Detect which cell encompasses the target text, then output its [X, Y] center coordinate. 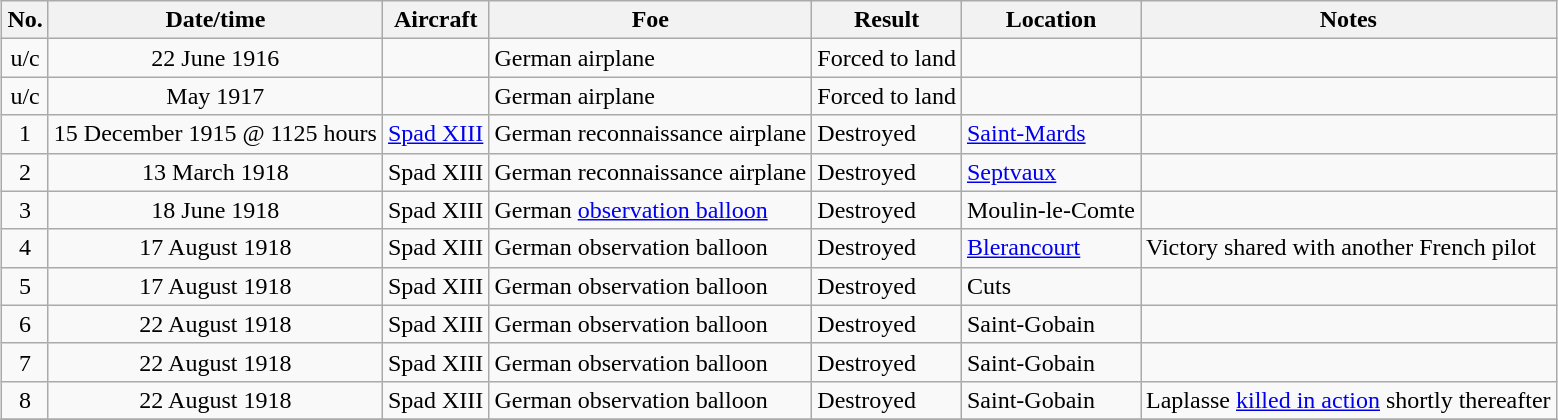
1 [25, 134]
Result [887, 20]
Septvaux [1050, 172]
18 June 1918 [215, 210]
8 [25, 400]
6 [25, 324]
Victory shared with another French pilot [1348, 248]
Aircraft [435, 20]
Laplasse killed in action shortly thereafter [1348, 400]
Saint-Mards [1050, 134]
Notes [1348, 20]
Foe [650, 20]
4 [25, 248]
Blerancourt [1050, 248]
22 June 1916 [215, 58]
May 1917 [215, 96]
13 March 1918 [215, 172]
5 [25, 286]
Date/time [215, 20]
7 [25, 362]
3 [25, 210]
Cuts [1050, 286]
Moulin-le-Comte [1050, 210]
No. [25, 20]
15 December 1915 @ 1125 hours [215, 134]
2 [25, 172]
Location [1050, 20]
